Locate the cell with the specified text and output its (X, Y) center coordinate. 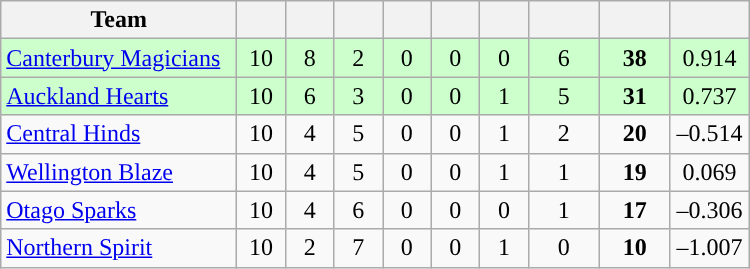
Otago Sparks (119, 210)
–0.306 (710, 210)
Central Hinds (119, 134)
31 (634, 96)
–1.007 (710, 248)
19 (634, 172)
0.914 (710, 58)
38 (634, 58)
Canterbury Magicians (119, 58)
7 (358, 248)
Northern Spirit (119, 248)
0.069 (710, 172)
20 (634, 134)
Auckland Hearts (119, 96)
–0.514 (710, 134)
0.737 (710, 96)
3 (358, 96)
8 (310, 58)
Wellington Blaze (119, 172)
17 (634, 210)
Team (119, 20)
